From the cell containing the given text, extract its center point as [X, Y] coordinate. 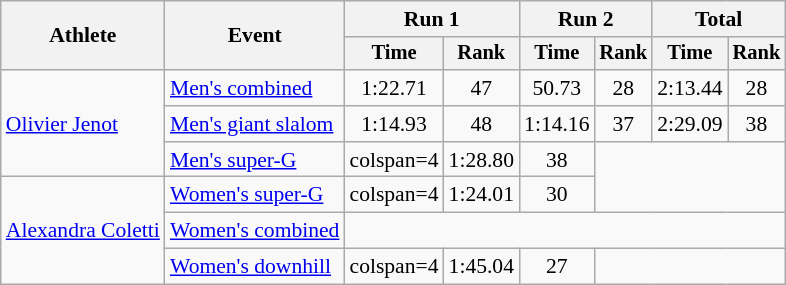
50.73 [556, 88]
Women's super-G [255, 195]
Run 1 [432, 19]
Event [255, 36]
Men's super-G [255, 160]
Alexandra Coletti [83, 230]
Athlete [83, 36]
1:14.93 [394, 124]
Olivier Jenot [83, 124]
30 [556, 195]
1:28.80 [482, 160]
37 [624, 124]
Men's giant slalom [255, 124]
1:22.71 [394, 88]
1:24.01 [482, 195]
Men's combined [255, 88]
Run 2 [586, 19]
2:13.44 [690, 88]
2:29.09 [690, 124]
Women's combined [255, 231]
Total [718, 19]
1:14.16 [556, 124]
48 [482, 124]
47 [482, 88]
27 [556, 267]
Women's downhill [255, 267]
1:45.04 [482, 267]
